Determine the (x, y) coordinate at the center of the cell enclosing the given text.  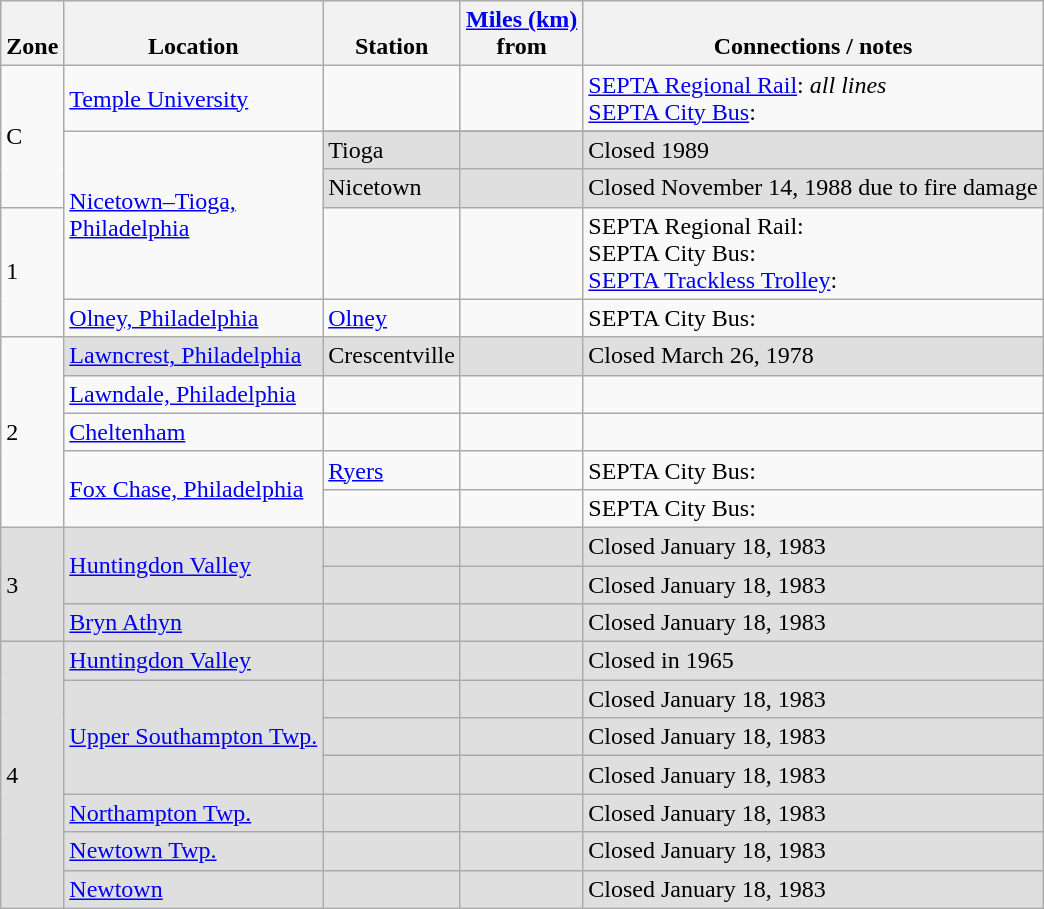
1 (32, 272)
Closed March 26, 1978 (813, 356)
Location (194, 34)
C (32, 136)
Bryn Athyn (194, 623)
Crescentville (392, 356)
SEPTA Regional Rail: all lines SEPTA City Bus: (813, 98)
Fox Chase, Philadelphia (194, 489)
SEPTA Regional Rail: SEPTA City Bus: SEPTA Trackless Trolley: (813, 253)
Tioga (392, 150)
Closed in 1965 (813, 661)
Connections / notes (813, 34)
Lawncrest, Philadelphia (194, 356)
Temple University (194, 98)
Newtown Twp. (194, 851)
Ryers (392, 470)
Closed 1989 (813, 150)
Nicetown–Tioga,Philadelphia (194, 215)
Northampton Twp. (194, 813)
Olney (392, 318)
Closed November 14, 1988 due to fire damage (813, 188)
4 (32, 775)
Upper Southampton Twp. (194, 737)
Nicetown (392, 188)
Station (392, 34)
Cheltenham (194, 432)
Lawndale, Philadelphia (194, 394)
3 (32, 584)
Zone (32, 34)
2 (32, 432)
Olney, Philadelphia (194, 318)
Miles (km)from (521, 34)
Newtown (194, 889)
